From the cell containing the given text, extract its center point as [X, Y] coordinate. 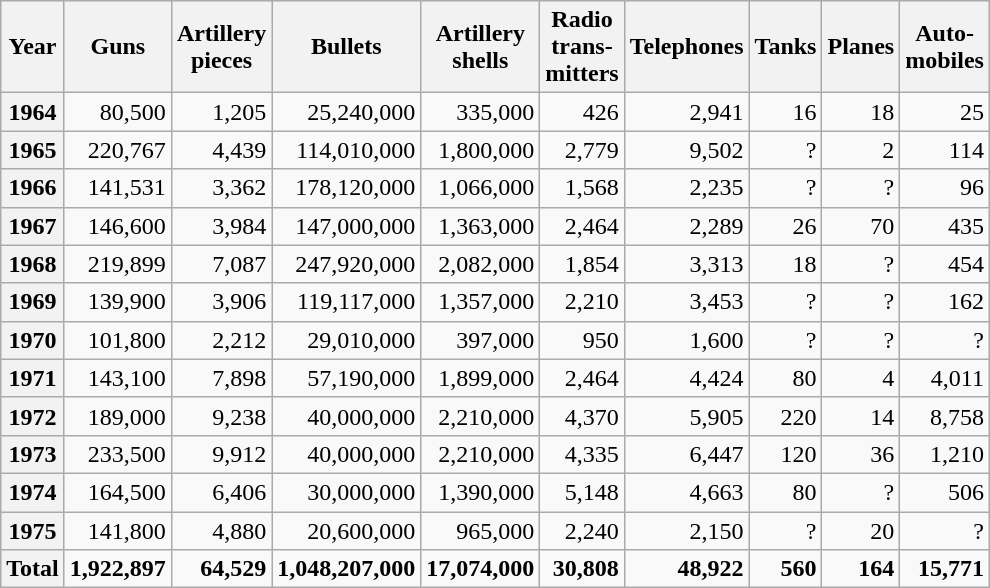
26 [786, 226]
141,800 [118, 531]
426 [582, 112]
30,808 [582, 569]
1,854 [582, 264]
164 [861, 569]
454 [945, 264]
96 [945, 188]
219,899 [118, 264]
14 [861, 416]
1968 [33, 264]
Total [33, 569]
220 [786, 416]
1966 [33, 188]
16 [786, 112]
397,000 [480, 340]
435 [945, 226]
1,357,000 [480, 302]
1,210 [945, 454]
4,880 [221, 531]
6,406 [221, 492]
20,600,000 [346, 531]
178,120,000 [346, 188]
189,000 [118, 416]
147,000,000 [346, 226]
3,362 [221, 188]
120 [786, 454]
2,779 [582, 150]
Artilleryshells [480, 47]
1970 [33, 340]
25,240,000 [346, 112]
57,190,000 [346, 378]
162 [945, 302]
30,000,000 [346, 492]
3,313 [686, 264]
15,771 [945, 569]
220,767 [118, 150]
9,238 [221, 416]
1,205 [221, 112]
1965 [33, 150]
335,000 [480, 112]
9,502 [686, 150]
2,150 [686, 531]
1,899,000 [480, 378]
5,905 [686, 416]
233,500 [118, 454]
3,984 [221, 226]
4,370 [582, 416]
2,082,000 [480, 264]
1,568 [582, 188]
1,922,897 [118, 569]
965,000 [480, 531]
1964 [33, 112]
1,800,000 [480, 150]
114,010,000 [346, 150]
3,906 [221, 302]
2,289 [686, 226]
Auto-mobiles [945, 47]
5,148 [582, 492]
80,500 [118, 112]
2,240 [582, 531]
Artillerypieces [221, 47]
Telephones [686, 47]
1973 [33, 454]
25 [945, 112]
950 [582, 340]
29,010,000 [346, 340]
1,066,000 [480, 188]
9,912 [221, 454]
1971 [33, 378]
8,758 [945, 416]
1969 [33, 302]
1972 [33, 416]
247,920,000 [346, 264]
4,424 [686, 378]
1,390,000 [480, 492]
64,529 [221, 569]
1,600 [686, 340]
101,800 [118, 340]
Guns [118, 47]
7,087 [221, 264]
119,117,000 [346, 302]
48,922 [686, 569]
141,531 [118, 188]
2,941 [686, 112]
1975 [33, 531]
4,011 [945, 378]
Tanks [786, 47]
164,500 [118, 492]
7,898 [221, 378]
2,210 [582, 302]
560 [786, 569]
6,447 [686, 454]
Bullets [346, 47]
2,235 [686, 188]
Planes [861, 47]
Year [33, 47]
70 [861, 226]
17,074,000 [480, 569]
4,663 [686, 492]
4,439 [221, 150]
114 [945, 150]
Radiotrans-mitters [582, 47]
1967 [33, 226]
1,048,207,000 [346, 569]
1,363,000 [480, 226]
2 [861, 150]
1974 [33, 492]
4 [861, 378]
4,335 [582, 454]
146,600 [118, 226]
2,212 [221, 340]
3,453 [686, 302]
506 [945, 492]
143,100 [118, 378]
36 [861, 454]
20 [861, 531]
139,900 [118, 302]
